Extract the (X, Y) coordinate from the center of the cell holding the provided text.  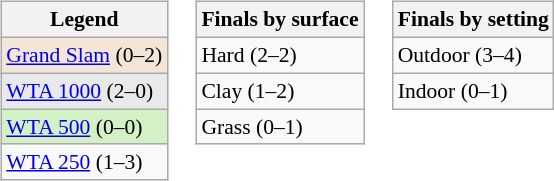
WTA 500 (0–0) (84, 127)
Grass (0–1) (280, 127)
Grand Slam (0–2) (84, 55)
WTA 250 (1–3) (84, 162)
Finals by setting (474, 20)
Legend (84, 20)
Clay (1–2) (280, 91)
Hard (2–2) (280, 55)
WTA 1000 (2–0) (84, 91)
Finals by surface (280, 20)
Outdoor (3–4) (474, 55)
Indoor (0–1) (474, 91)
